Capture the cell that displays the provided text and extract its (x, y) central coordinate. 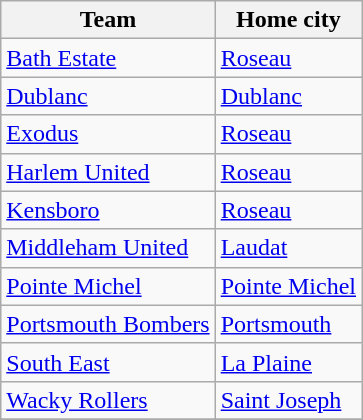
La Plaine (288, 362)
Bath Estate (108, 58)
Portsmouth Bombers (108, 324)
Harlem United (108, 172)
Portsmouth (288, 324)
Saint Joseph (288, 400)
South East (108, 362)
Wacky Rollers (108, 400)
Home city (288, 20)
Laudat (288, 248)
Kensboro (108, 210)
Team (108, 20)
Middleham United (108, 248)
Exodus (108, 134)
